Determine the (X, Y) coordinate at the center of the cell enclosing the given text.  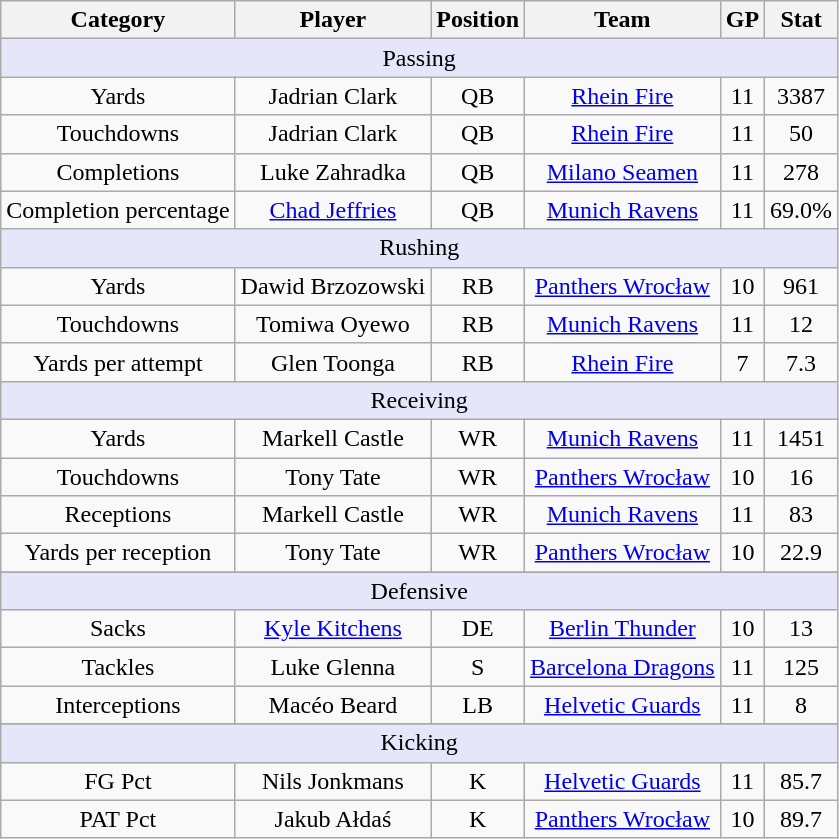
Kyle Kitchens (333, 629)
Berlin Thunder (623, 629)
Position (478, 20)
Kicking (420, 743)
16 (802, 477)
125 (802, 667)
Jakub Ałdaś (333, 819)
Milano Seamen (623, 172)
Player (333, 20)
3387 (802, 96)
278 (802, 172)
DE (478, 629)
1451 (802, 438)
50 (802, 134)
7 (742, 362)
Dawid Brzozowski (333, 286)
85.7 (802, 781)
12 (802, 324)
Sacks (118, 629)
LB (478, 705)
Interceptions (118, 705)
7.3 (802, 362)
Category (118, 20)
S (478, 667)
Chad Jeffries (333, 210)
Macéo Beard (333, 705)
Defensive (420, 591)
Barcelona Dragons (623, 667)
Yards per reception (118, 553)
Receiving (420, 400)
83 (802, 515)
Completions (118, 172)
961 (802, 286)
Glen Toonga (333, 362)
Luke Zahradka (333, 172)
69.0% (802, 210)
FG Pct (118, 781)
GP (742, 20)
Tomiwa Oyewo (333, 324)
Stat (802, 20)
Completion percentage (118, 210)
Team (623, 20)
13 (802, 629)
Nils Jonkmans (333, 781)
8 (802, 705)
89.7 (802, 819)
Passing (420, 58)
Rushing (420, 248)
22.9 (802, 553)
Tackles (118, 667)
PAT Pct (118, 819)
Receptions (118, 515)
Yards per attempt (118, 362)
Luke Glenna (333, 667)
